Detect which cell encompasses the target text, then output its (x, y) center coordinate. 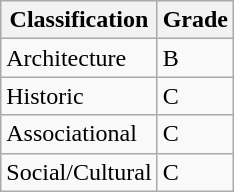
Classification (79, 20)
B (195, 58)
Architecture (79, 58)
Associational (79, 134)
Historic (79, 96)
Grade (195, 20)
Social/Cultural (79, 172)
